Return the [X, Y] coordinate for the center point of the cell that contains the specified text.  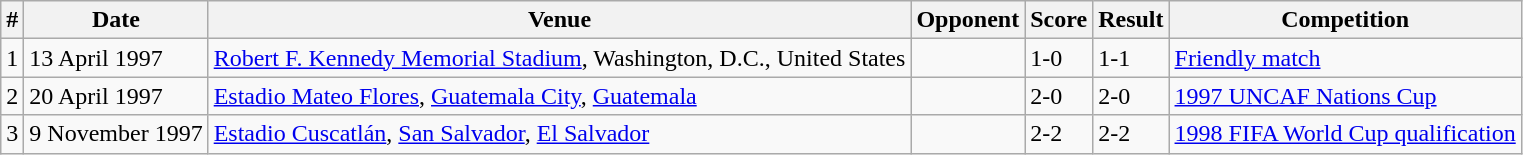
13 April 1997 [116, 58]
20 April 1997 [116, 96]
Estadio Mateo Flores, Guatemala City, Guatemala [560, 96]
1 [12, 58]
2 [12, 96]
Competition [1345, 20]
Robert F. Kennedy Memorial Stadium, Washington, D.C., United States [560, 58]
Estadio Cuscatlán, San Salvador, El Salvador [560, 134]
3 [12, 134]
Friendly match [1345, 58]
9 November 1997 [116, 134]
1997 UNCAF Nations Cup [1345, 96]
Opponent [968, 20]
1998 FIFA World Cup qualification [1345, 134]
Result [1131, 20]
Score [1059, 20]
Venue [560, 20]
1-0 [1059, 58]
# [12, 20]
Date [116, 20]
1-1 [1131, 58]
